Determine the (x, y) coordinate at the center of the cell enclosing the given text.  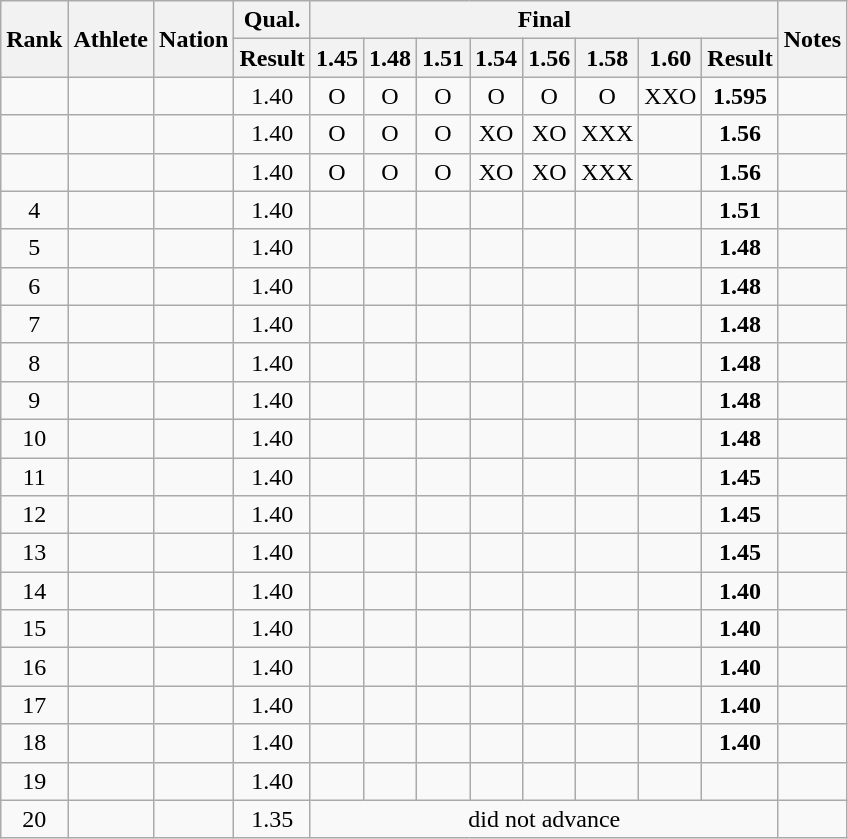
18 (34, 743)
Rank (34, 39)
1.60 (670, 58)
10 (34, 438)
7 (34, 324)
9 (34, 400)
1.58 (608, 58)
15 (34, 629)
12 (34, 515)
did not advance (544, 819)
Qual. (272, 20)
17 (34, 705)
Nation (194, 39)
13 (34, 553)
4 (34, 210)
Notes (812, 39)
19 (34, 781)
11 (34, 477)
8 (34, 362)
20 (34, 819)
1.35 (272, 819)
Athlete (111, 39)
Final (544, 20)
5 (34, 248)
6 (34, 286)
XXO (670, 96)
16 (34, 667)
1.595 (740, 96)
14 (34, 591)
1.54 (496, 58)
